Identify which cell holds the provided text, then report its [X, Y] central coordinate. 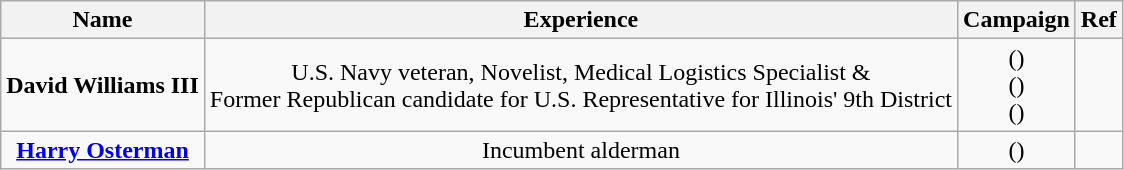
Incumbent alderman [580, 150]
() [1017, 150]
Experience [580, 20]
Ref [1098, 20]
Name [103, 20]
Campaign [1017, 20]
David Williams III [103, 85]
Harry Osterman [103, 150]
U.S. Navy veteran, Novelist, Medical Logistics Specialist & Former Republican candidate for U.S. Representative for Illinois' 9th District [580, 85]
()()() [1017, 85]
